Find where the given text appears and provide that cell's center as (x, y) coordinate. 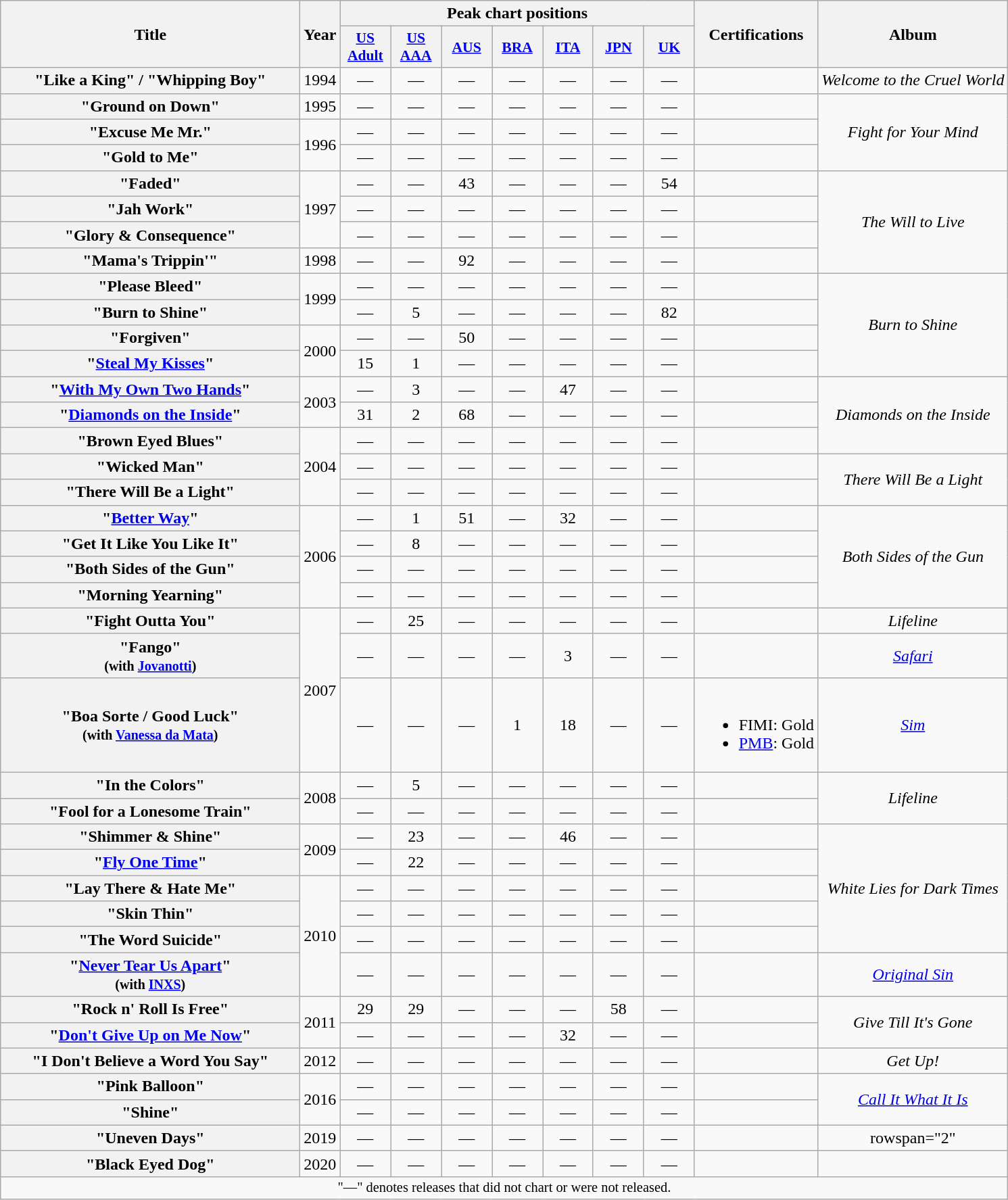
"Uneven Days" (150, 1138)
"—" denotes releases that did not chart or were not released. (504, 1188)
"Don't Give Up on Me Now" (150, 1035)
1997 (320, 209)
"Get It Like You Like It" (150, 544)
2004 (320, 466)
Original Sin (913, 975)
46 (568, 837)
"Pink Balloon" (150, 1086)
23 (416, 837)
2020 (320, 1163)
FIMI: GoldPMB: Gold (756, 725)
There Will Be a Light (913, 479)
"Shine" (150, 1112)
Year (320, 34)
ITA (568, 47)
22 (416, 863)
2016 (320, 1099)
"Shimmer & Shine" (150, 837)
"Gold to Me" (150, 158)
Certifications (756, 34)
"Never Tear Us Apart"(with INXS) (150, 975)
2009 (320, 850)
The Will to Live (913, 222)
"Forgiven" (150, 338)
54 (669, 183)
1996 (320, 145)
Title (150, 34)
"Mama's Trippin'" (150, 260)
1995 (320, 106)
2011 (320, 1022)
68 (466, 415)
Sim (913, 725)
BRA (518, 47)
"Skin Thin" (150, 914)
Welcome to the Cruel World (913, 80)
"Fly One Time" (150, 863)
USAdult (365, 47)
"Faded" (150, 183)
"Wicked Man" (150, 466)
"Both Sides of the Gun" (150, 569)
"Brown Eyed Blues" (150, 441)
Album (913, 34)
Both Sides of the Gun (913, 556)
Diamonds on the Inside (913, 415)
"Better Way" (150, 518)
"I Don't Believe a Word You Say" (150, 1061)
Burn to Shine (913, 325)
8 (416, 544)
"Steal My Kisses" (150, 364)
"Burn to Shine" (150, 312)
2003 (320, 402)
"The Word Suicide" (150, 940)
2012 (320, 1061)
Safari (913, 656)
2008 (320, 798)
"Excuse Me Mr." (150, 132)
Give Till It's Gone (913, 1022)
"Fango"(with Jovanotti) (150, 656)
White Lies for Dark Times (913, 888)
18 (568, 725)
2019 (320, 1138)
2007 (320, 690)
AUS (466, 47)
Peak chart positions (517, 14)
"Rock n' Roll Is Free" (150, 1009)
"Glory & Consequence" (150, 235)
"Jah Work" (150, 209)
92 (466, 260)
1999 (320, 299)
43 (466, 183)
Get Up! (913, 1061)
"Black Eyed Dog" (150, 1163)
1994 (320, 80)
1998 (320, 260)
50 (466, 338)
"Fight Outta You" (150, 621)
Call It What It Is (913, 1099)
"Fool for a Lonesome Train" (150, 811)
47 (568, 389)
82 (669, 312)
25 (416, 621)
"There Will Be a Light" (150, 492)
"Morning Yearning" (150, 595)
"In the Colors" (150, 785)
"Lay There & Hate Me" (150, 888)
2000 (320, 351)
2006 (320, 556)
JPN (618, 47)
51 (466, 518)
"Diamonds on the Inside" (150, 415)
31 (365, 415)
"With My Own Two Hands" (150, 389)
Fight for Your Mind (913, 132)
15 (365, 364)
58 (618, 1009)
UK (669, 47)
"Ground on Down" (150, 106)
2010 (320, 936)
2 (416, 415)
US AAA (416, 47)
"Boa Sorte / Good Luck"(with Vanessa da Mata) (150, 725)
rowspan="2" (913, 1138)
"Like a King" / "Whipping Boy" (150, 80)
"Please Bleed" (150, 286)
